From the cell containing the given text, extract its center point as [x, y] coordinate. 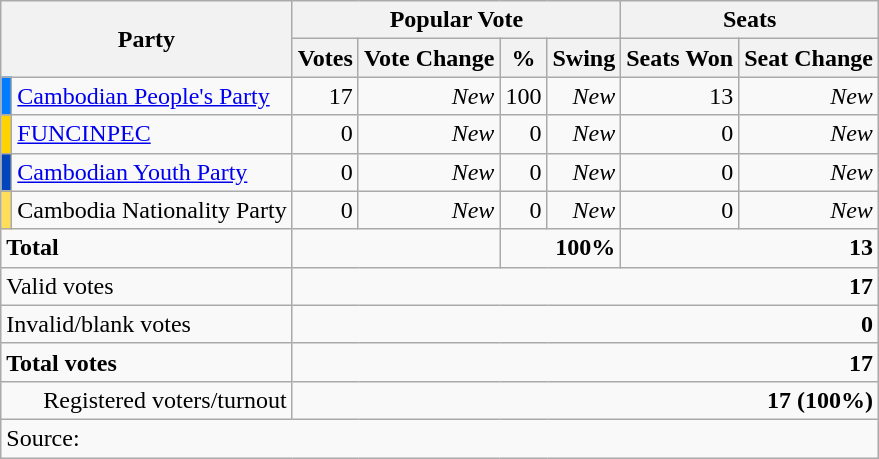
Source: [440, 438]
Valid votes [146, 286]
Vote Change [429, 58]
100% [560, 248]
Cambodian People's Party [152, 96]
Invalid/blank votes [146, 324]
Party [146, 39]
Swing [584, 58]
Cambodia Nationality Party [152, 210]
% [524, 58]
Total votes [146, 362]
100 [524, 96]
17 (100%) [585, 400]
Registered voters/turnout [146, 400]
Total [146, 248]
Seats [750, 20]
Seats Won [680, 58]
Votes [325, 58]
Seat Change [809, 58]
Cambodian Youth Party [152, 172]
Popular Vote [456, 20]
FUNCINPEC [152, 134]
